Locate the cell with the specified text and output its (X, Y) center coordinate. 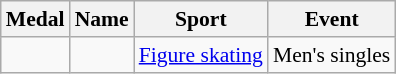
Medal (36, 19)
Event (332, 19)
Men's singles (332, 55)
Sport (201, 19)
Figure skating (201, 55)
Name (102, 19)
